Output the (X, Y) coordinate of the center of the cell containing the given text.  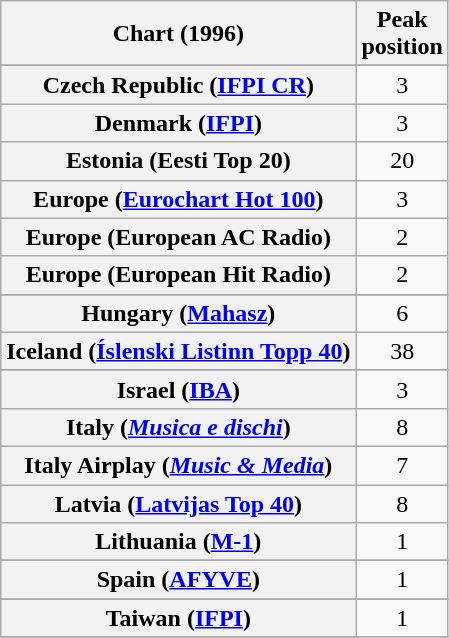
Chart (1996) (178, 34)
7 (402, 465)
Europe (European Hit Radio) (178, 275)
Denmark (IFPI) (178, 123)
Iceland (Íslenski Listinn Topp 40) (178, 351)
Estonia (Eesti Top 20) (178, 161)
Italy Airplay (Music & Media) (178, 465)
Spain (AFYVE) (178, 580)
Italy (Musica e dischi) (178, 427)
6 (402, 313)
Israel (IBA) (178, 389)
38 (402, 351)
Lithuania (M-1) (178, 542)
20 (402, 161)
Czech Republic (IFPI CR) (178, 85)
Taiwan (IFPI) (178, 618)
Europe (European AC Radio) (178, 237)
Peakposition (402, 34)
Latvia (Latvijas Top 40) (178, 503)
Hungary (Mahasz) (178, 313)
Europe (Eurochart Hot 100) (178, 199)
